Detect which cell encompasses the target text, then output its [X, Y] center coordinate. 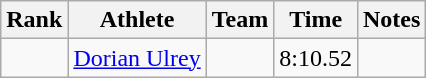
Rank [34, 20]
8:10.52 [316, 58]
Team [240, 20]
Notes [391, 20]
Time [316, 20]
Dorian Ulrey [137, 58]
Athlete [137, 20]
